Scan for the cell matching the given text and deliver its [X, Y] coordinate at center. 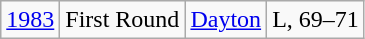
First Round [122, 20]
Dayton [226, 20]
1983 [30, 20]
L, 69–71 [316, 20]
